Return (X, Y) of the center of cell containing provided text 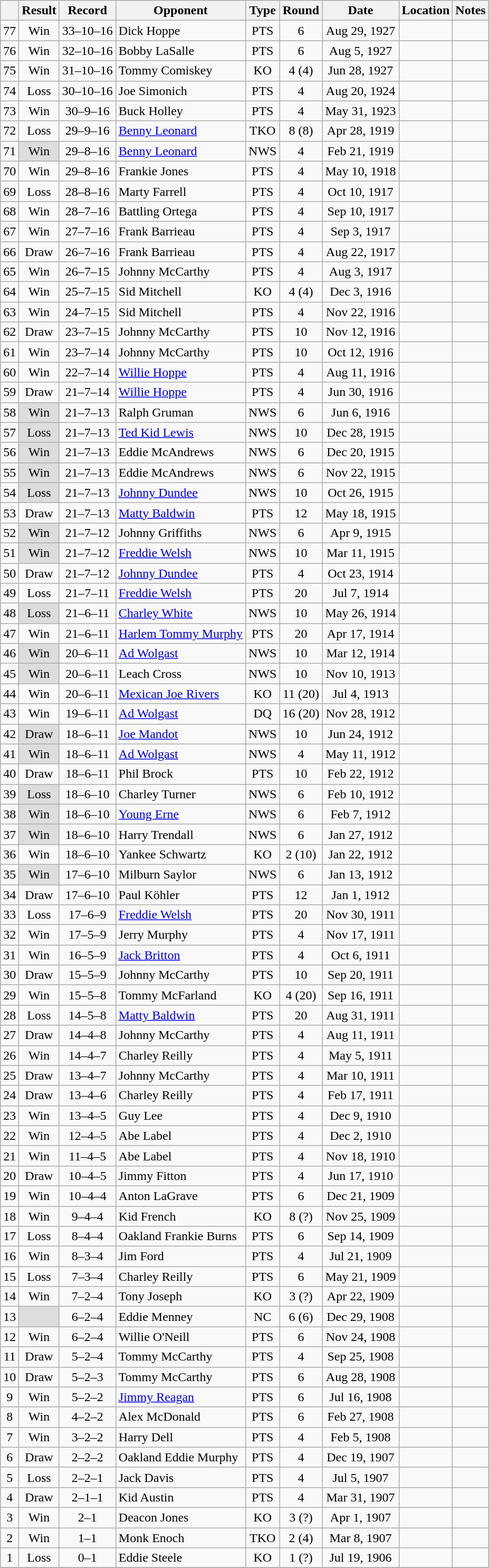
Apr 1, 1907 (361, 1517)
Jul 21, 1909 (361, 1257)
Apr 22, 1909 (361, 1297)
63 (9, 312)
May 18, 1915 (361, 513)
24 (9, 1095)
1 (?) (301, 1558)
Phil Brock (180, 774)
Harry Trendall (180, 834)
NC (263, 1317)
16 (20) (301, 714)
36 (9, 854)
26–7–16 (88, 252)
Ralph Gruman (180, 412)
Jan 22, 1912 (361, 854)
Oakland Eddie Murphy (180, 1457)
Mar 11, 1915 (361, 553)
Aug 22, 1917 (361, 252)
31–10–16 (88, 71)
23–7–14 (88, 352)
Monk Enoch (180, 1538)
May 5, 1911 (361, 1055)
Type (263, 11)
Dec 2, 1910 (361, 1136)
Frankie Jones (180, 171)
52 (9, 533)
May 21, 1909 (361, 1277)
60 (9, 372)
Oct 12, 1916 (361, 352)
Jan 27, 1912 (361, 834)
Mar 12, 1914 (361, 654)
2–1 (88, 1517)
32 (9, 935)
Feb 21, 1919 (361, 151)
Tommy Comiskey (180, 71)
Mexican Joe Rivers (180, 694)
74 (9, 91)
May 31, 1923 (361, 111)
Sep 25, 1908 (361, 1357)
55 (9, 473)
Paul Köhler (180, 895)
Feb 5, 1908 (361, 1437)
Sep 20, 1911 (361, 975)
30–10–16 (88, 91)
Dec 28, 1915 (361, 432)
61 (9, 352)
2 (10) (301, 854)
26 (9, 1055)
8 (?) (301, 1216)
22 (9, 1136)
Oct 10, 1917 (361, 191)
13–4–6 (88, 1095)
Apr 28, 1919 (361, 131)
25–7–15 (88, 292)
Nov 18, 1910 (361, 1156)
29–9–16 (88, 131)
53 (9, 513)
13–4–5 (88, 1116)
7–3–4 (88, 1277)
Apr 9, 1915 (361, 533)
70 (9, 171)
67 (9, 231)
Dec 29, 1908 (361, 1317)
31 (9, 955)
15 (9, 1277)
9 (9, 1397)
Jul 7, 1914 (361, 593)
Jun 28, 1927 (361, 71)
Jerry Murphy (180, 935)
Dec 3, 1916 (361, 292)
Tony Joseph (180, 1297)
Alex McDonald (180, 1417)
Jun 17, 1910 (361, 1176)
6 (6) (301, 1317)
Aug 11, 1911 (361, 1035)
Dec 19, 1907 (361, 1457)
Feb 7, 1912 (361, 814)
Nov 22, 1916 (361, 312)
25 (9, 1075)
Jul 5, 1907 (361, 1477)
40 (9, 774)
Nov 22, 1915 (361, 473)
46 (9, 654)
Eddie Steele (180, 1558)
Aug 11, 1916 (361, 372)
37 (9, 834)
62 (9, 332)
Nov 24, 1908 (361, 1337)
Mar 8, 1907 (361, 1538)
Feb 17, 1911 (361, 1095)
Location (426, 11)
Buck Holley (180, 111)
Yankee Schwartz (180, 854)
44 (9, 694)
Jim Ford (180, 1257)
5–2–2 (88, 1397)
Aug 3, 1917 (361, 272)
56 (9, 452)
38 (9, 814)
Joe Simonich (180, 91)
Johnny Griffiths (180, 533)
Charley White (180, 613)
Aug 29, 1927 (361, 31)
17 (9, 1236)
Apr 17, 1914 (361, 634)
Marty Farrell (180, 191)
59 (9, 392)
Jun 30, 1916 (361, 392)
Jimmy Reagan (180, 1397)
Jun 6, 1916 (361, 412)
Dec 9, 1910 (361, 1116)
11 (9, 1357)
15–5–9 (88, 975)
Jan 1, 1912 (361, 895)
48 (9, 613)
41 (9, 754)
54 (9, 493)
34 (9, 895)
Kid French (180, 1216)
2 (4) (301, 1538)
75 (9, 71)
1–1 (88, 1538)
16–5–9 (88, 955)
35 (9, 874)
28–7–16 (88, 211)
Milburn Saylor (180, 874)
Nov 30, 1911 (361, 915)
Aug 31, 1911 (361, 1015)
Date (361, 11)
42 (9, 734)
76 (9, 51)
Jul 4, 1913 (361, 694)
Jack Davis (180, 1477)
May 11, 1912 (361, 754)
Kid Austin (180, 1497)
Young Erne (180, 814)
17–6–9 (88, 915)
14–5–8 (88, 1015)
Aug 5, 1927 (361, 51)
15–5–8 (88, 995)
Jan 13, 1912 (361, 874)
19–6–11 (88, 714)
7 (9, 1437)
Sep 10, 1917 (361, 211)
Result (39, 11)
Dick Hoppe (180, 31)
Jun 24, 1912 (361, 734)
Nov 25, 1909 (361, 1216)
72 (9, 131)
29 (9, 995)
Guy Lee (180, 1116)
1 (9, 1558)
73 (9, 111)
Oakland Frankie Burns (180, 1236)
13–4–7 (88, 1075)
Nov 17, 1911 (361, 935)
Deacon Jones (180, 1517)
23 (9, 1116)
5 (9, 1477)
Notes (471, 11)
May 10, 1918 (361, 171)
65 (9, 272)
Opponent (180, 11)
8 (8) (301, 131)
Jimmy Fitton (180, 1176)
27 (9, 1035)
33 (9, 915)
30–9–16 (88, 111)
Nov 28, 1912 (361, 714)
24–7–15 (88, 312)
11–4–5 (88, 1156)
Mar 10, 1911 (361, 1075)
Jul 16, 1908 (361, 1397)
2–2–2 (88, 1457)
Nov 12, 1916 (361, 332)
18 (9, 1216)
8–4–4 (88, 1236)
64 (9, 292)
39 (9, 794)
Charley Turner (180, 794)
Ted Kid Lewis (180, 432)
16 (9, 1257)
21–7–14 (88, 392)
12–4–5 (88, 1136)
51 (9, 553)
Feb 10, 1912 (361, 794)
Joe Mandot (180, 734)
Jack Britton (180, 955)
13 (9, 1317)
Dec 20, 1915 (361, 452)
Oct 26, 1915 (361, 493)
19 (9, 1196)
23–7–15 (88, 332)
32–10–16 (88, 51)
2–2–1 (88, 1477)
Aug 28, 1908 (361, 1377)
21–7–11 (88, 593)
Anton LaGrave (180, 1196)
69 (9, 191)
77 (9, 31)
66 (9, 252)
28–8–16 (88, 191)
47 (9, 634)
14 (9, 1297)
10–4–5 (88, 1176)
Dec 21, 1909 (361, 1196)
8–3–4 (88, 1257)
8 (9, 1417)
28 (9, 1015)
71 (9, 151)
Sep 16, 1911 (361, 995)
4–2–2 (88, 1417)
45 (9, 674)
Round (301, 11)
49 (9, 593)
5–2–3 (88, 1377)
57 (9, 432)
10–4–4 (88, 1196)
33–10–16 (88, 31)
Battling Ortega (180, 211)
3–2–2 (88, 1437)
14–4–8 (88, 1035)
7–2–4 (88, 1297)
2 (9, 1538)
Eddie Menney (180, 1317)
Leach Cross (180, 674)
Bobby LaSalle (180, 51)
50 (9, 573)
Aug 20, 1924 (361, 91)
Sep 3, 1917 (361, 231)
22–7–14 (88, 372)
Tommy McFarland (180, 995)
4 (20) (301, 995)
Harry Dell (180, 1437)
11 (20) (301, 694)
Jul 19, 1906 (361, 1558)
58 (9, 412)
Sep 14, 1909 (361, 1236)
Feb 22, 1912 (361, 774)
27–7–16 (88, 231)
Record (88, 11)
Oct 6, 1911 (361, 955)
0–1 (88, 1558)
17–5–9 (88, 935)
14–4–7 (88, 1055)
68 (9, 211)
26–7–15 (88, 272)
Willie O'Neill (180, 1337)
30 (9, 975)
3 (9, 1517)
DQ (263, 714)
21 (9, 1156)
May 26, 1914 (361, 613)
Mar 31, 1907 (361, 1497)
5–2–4 (88, 1357)
Feb 27, 1908 (361, 1417)
43 (9, 714)
Harlem Tommy Murphy (180, 634)
Oct 23, 1914 (361, 573)
2–1–1 (88, 1497)
9–4–4 (88, 1216)
Nov 10, 1913 (361, 674)
